Output the (x, y) coordinate of the center of the cell containing the given text.  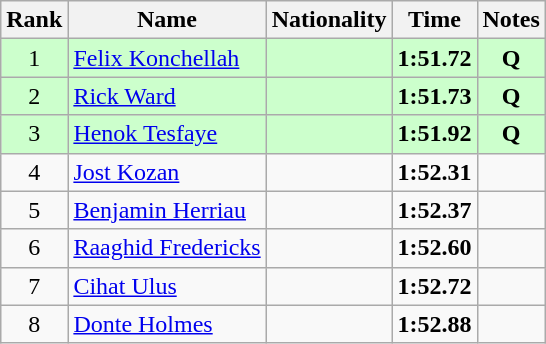
Jost Kozan (167, 172)
1:52.37 (434, 210)
1:51.92 (434, 134)
7 (34, 286)
3 (34, 134)
4 (34, 172)
Raaghid Fredericks (167, 248)
6 (34, 248)
Cihat Ulus (167, 286)
1 (34, 58)
Rick Ward (167, 96)
1:52.72 (434, 286)
Felix Konchellah (167, 58)
1:52.31 (434, 172)
Nationality (329, 20)
Henok Tesfaye (167, 134)
Time (434, 20)
Donte Holmes (167, 324)
Benjamin Herriau (167, 210)
8 (34, 324)
Rank (34, 20)
1:51.72 (434, 58)
Name (167, 20)
1:52.88 (434, 324)
Notes (511, 20)
5 (34, 210)
1:52.60 (434, 248)
1:51.73 (434, 96)
2 (34, 96)
